Search for the cell housing the specified text and yield its (x, y) center coordinate. 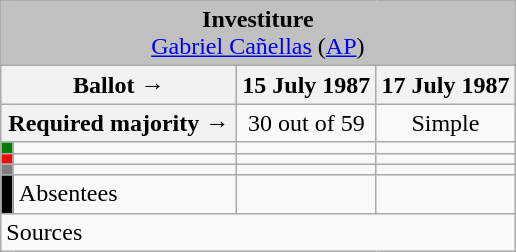
30 out of 59 (306, 123)
Ballot → (119, 85)
InvestitureGabriel Cañellas (AP) (258, 34)
17 July 1987 (446, 85)
Absentees (125, 194)
Sources (258, 232)
Required majority → (119, 123)
Simple (446, 123)
15 July 1987 (306, 85)
